Pinpoint the cell where the given text exists, returning its (X, Y) midpoint coordinate. 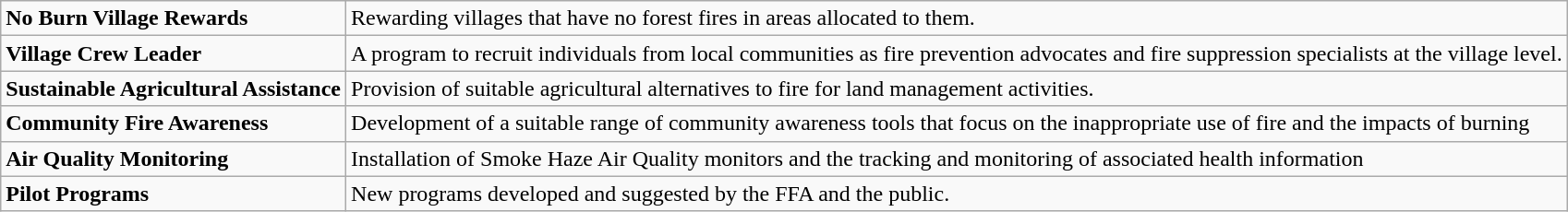
Sustainable Agricultural Assistance (174, 88)
Village Crew Leader (174, 53)
Rewarding villages that have no forest fires in areas allocated to them. (957, 18)
Development of a suitable range of community awareness tools that focus on the inappropriate use of fire and the impacts of burning (957, 124)
No Burn Village Rewards (174, 18)
Pilot Programs (174, 194)
Provision of suitable agricultural alternatives to fire for land management activities. (957, 88)
Installation of Smoke Haze Air Quality monitors and the tracking and monitoring of associated health information (957, 159)
A program to recruit individuals from local communities as fire prevention advocates and fire suppression specialists at the village level. (957, 53)
New programs developed and suggested by the FFA and the public. (957, 194)
Air Quality Monitoring (174, 159)
Community Fire Awareness (174, 124)
